Capture the cell that displays the provided text and extract its [x, y] central coordinate. 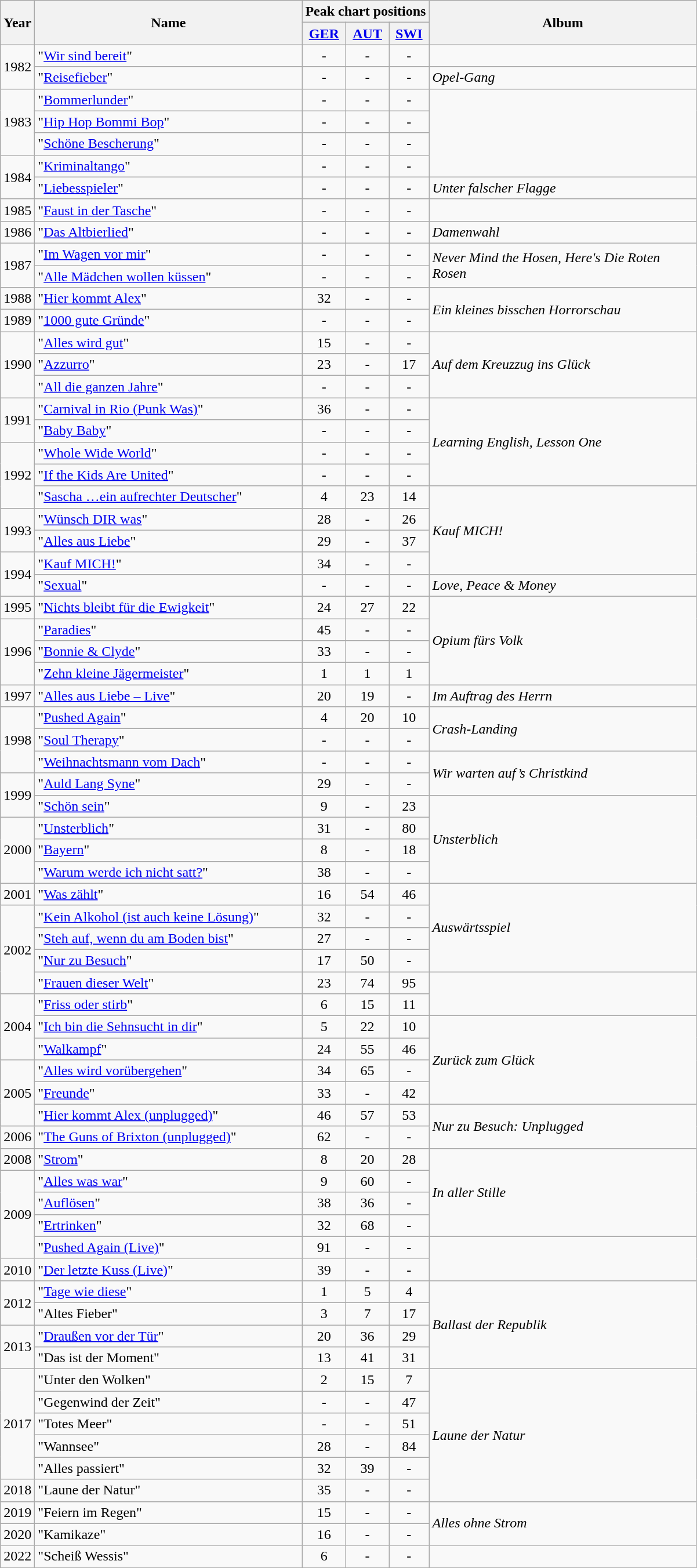
"Draußen vor der Tür" [168, 1335]
41 [368, 1358]
1995 [17, 607]
"Wannsee" [168, 1446]
57 [368, 1115]
45 [324, 629]
55 [368, 1049]
2000 [17, 850]
"Alle Mädchen wollen küssen" [168, 277]
"Alles passiert" [168, 1468]
Wir warten auf’s Christkind [562, 773]
"Reisefieber" [168, 78]
Album [562, 23]
"Azzurro" [168, 365]
2005 [17, 1093]
1999 [17, 795]
"Friss oder stirb" [168, 1005]
42 [409, 1093]
"Schön sein" [168, 806]
1987 [17, 265]
Name [168, 23]
"Wir sind bereit" [168, 56]
"Scheiß Wessis" [168, 1556]
"Feiern im Regen" [168, 1512]
2009 [17, 1214]
1988 [17, 299]
2001 [17, 894]
Opium fürs Volk [562, 640]
"Pushed Again (Live)" [168, 1247]
"Whole Wide World" [168, 453]
68 [368, 1225]
AUT [368, 34]
2019 [17, 1512]
18 [409, 850]
19 [368, 696]
"Pushed Again" [168, 718]
60 [368, 1181]
"Baby Baby" [168, 431]
Nur zu Besuch: Unplugged [562, 1126]
1997 [17, 696]
1989 [17, 321]
Peak chart positions [365, 12]
2006 [17, 1137]
1991 [17, 420]
Ballast der Republik [562, 1324]
"Gegenwind der Zeit" [168, 1402]
1992 [17, 475]
Year [17, 23]
"Nur zu Besuch" [168, 960]
51 [409, 1424]
"Steh auf, wenn du am Boden bist" [168, 938]
"Unsterblich" [168, 828]
"Alles wird gut" [168, 343]
"Was zählt" [168, 894]
1984 [17, 177]
"1000 gute Gründe" [168, 321]
"Kamikaze" [168, 1534]
2012 [17, 1302]
"Bonnie & Clyde" [168, 652]
"Carnival in Rio (Punk Was)" [168, 409]
80 [409, 828]
2013 [17, 1346]
1993 [17, 530]
"If the Kids Are United" [168, 475]
"Im Wagen vor mir" [168, 254]
35 [324, 1490]
1994 [17, 574]
54 [368, 894]
In aller Stille [562, 1192]
"Sexual" [168, 585]
"Auld Lang Syne" [168, 784]
"Strom" [168, 1159]
1983 [17, 122]
"Alles aus Liebe – Live" [168, 696]
"Hip Hop Bommi Bop" [168, 122]
"Frauen dieser Welt" [168, 983]
2020 [17, 1534]
Learning English, Lesson One [562, 442]
"Laune der Natur" [168, 1490]
Zurück zum Glück [562, 1060]
Never Mind the Hosen, Here's Die Roten Rosen [562, 265]
"Ich bin die Sehnsucht in dir" [168, 1027]
"All die ganzen Jahre" [168, 387]
50 [368, 960]
"Alles wird vorübergehen" [168, 1071]
11 [409, 1005]
2008 [17, 1159]
1990 [17, 365]
53 [409, 1115]
Auswärtsspiel [562, 927]
3 [324, 1313]
2022 [17, 1556]
Crash-Landing [562, 729]
13 [324, 1358]
"Totes Meer" [168, 1424]
1996 [17, 651]
"Freunde" [168, 1093]
Laune der Natur [562, 1435]
"Zehn kleine Jägermeister" [168, 674]
2 [324, 1380]
"Altes Fieber" [168, 1313]
"Paradies" [168, 629]
"Auflösen" [168, 1203]
"Schöne Bescherung" [168, 144]
Alles ohne Strom [562, 1523]
"The Guns of Brixton (unplugged)" [168, 1137]
"Kein Alkohol (ist auch keine Lösung)" [168, 916]
Im Auftrag des Herrn [562, 696]
"Bayern" [168, 850]
1998 [17, 740]
"Walkampf" [168, 1049]
Damenwahl [562, 232]
SWI [409, 34]
"Hier kommt Alex" [168, 299]
2018 [17, 1490]
47 [409, 1402]
Unsterblich [562, 839]
62 [324, 1137]
84 [409, 1446]
"Hier kommt Alex (unplugged)" [168, 1115]
GER [324, 34]
"Sascha …ein aufrechter Deutscher" [168, 497]
"Faust in der Tasche" [168, 210]
95 [409, 983]
"Bommerlunder" [168, 100]
74 [368, 983]
"Warum werde ich nicht satt?" [168, 872]
"Alles was war" [168, 1181]
"Nichts bleibt für die Ewigkeit" [168, 607]
2017 [17, 1424]
65 [368, 1071]
37 [409, 541]
"Ertrinken" [168, 1225]
"Das Altbierlied" [168, 232]
"Weihnachtsmann vom Dach" [168, 762]
91 [324, 1247]
"Kriminaltango" [168, 166]
2010 [17, 1269]
"Kauf MICH!" [168, 563]
2004 [17, 1027]
2002 [17, 949]
Kauf MICH! [562, 530]
Opel-Gang [562, 78]
Love, Peace & Money [562, 585]
1985 [17, 210]
"Der letzte Kuss (Live)" [168, 1269]
26 [409, 519]
Ein kleines bisschen Horrorschau [562, 310]
"Wünsch DIR was" [168, 519]
"Alles aus Liebe" [168, 541]
Auf dem Kreuzzug ins Glück [562, 365]
"Liebesspieler" [168, 188]
"Das ist der Moment" [168, 1358]
"Unter den Wolken" [168, 1380]
1986 [17, 232]
Unter falscher Flagge [562, 188]
"Tage wie diese" [168, 1291]
14 [409, 497]
"Soul Therapy" [168, 740]
1982 [17, 67]
